Return the [x, y] coordinate for the center point of the cell that contains the specified text.  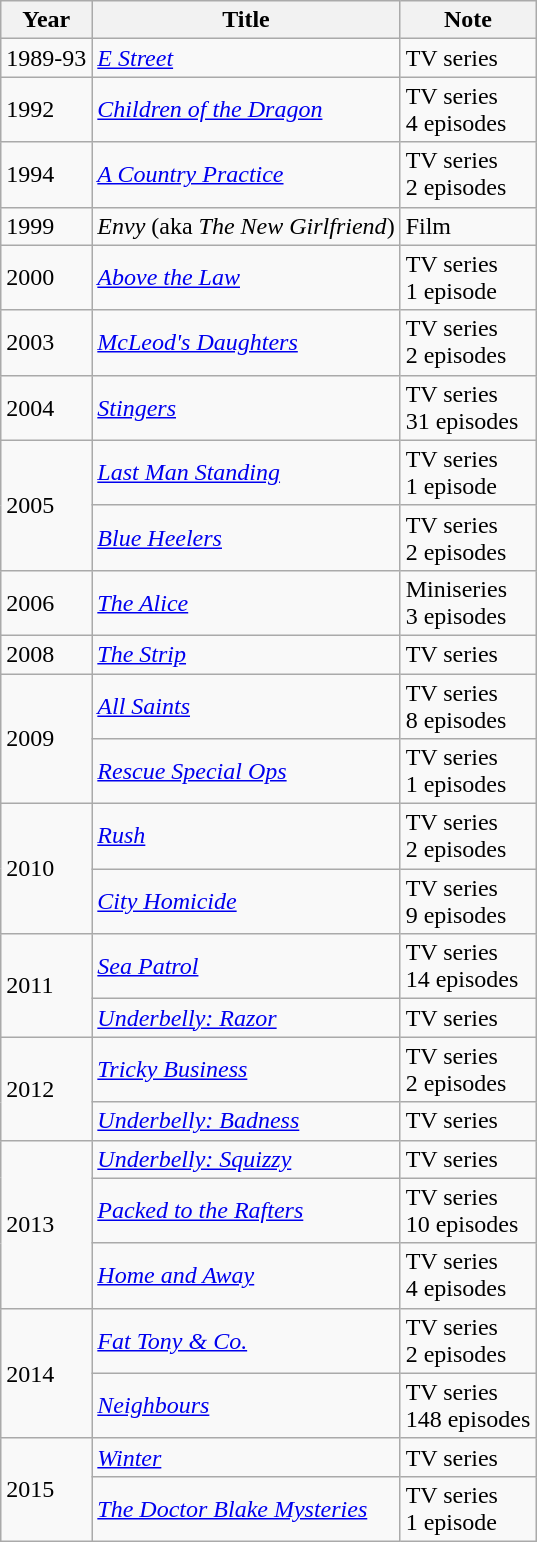
2003 [46, 342]
The Strip [246, 654]
TV series148 episodes [468, 1406]
Envy (aka The New Girlfriend) [246, 226]
TV series1 episodes [468, 772]
Title [246, 20]
2004 [46, 408]
2008 [46, 654]
1989-93 [46, 58]
Underbelly: Razor [246, 1018]
E Street [246, 58]
A Country Practice [246, 174]
2010 [46, 869]
Stingers [246, 408]
2005 [46, 505]
2015 [46, 1490]
2011 [46, 986]
City Homicide [246, 902]
Tricky Business [246, 1070]
TV series31 episodes [468, 408]
Blue Heelers [246, 538]
Film [468, 226]
Sea Patrol [246, 966]
The Doctor Blake Mysteries [246, 1508]
Winter [246, 1457]
1999 [46, 226]
1992 [46, 110]
Home and Away [246, 1276]
Note [468, 20]
2014 [46, 1373]
2012 [46, 1088]
TV series14 episodes [468, 966]
Packed to the Rafters [246, 1210]
Last Man Standing [246, 472]
Underbelly: Badness [246, 1121]
All Saints [246, 706]
1994 [46, 174]
Rescue Special Ops [246, 772]
2000 [46, 278]
The Alice [246, 602]
Miniseries3 episodes [468, 602]
TV series9 episodes [468, 902]
TV series10 episodes [468, 1210]
2009 [46, 739]
Year [46, 20]
TV series8 episodes [468, 706]
Rush [246, 836]
Fat Tony & Co. [246, 1340]
Above the Law [246, 278]
Underbelly: Squizzy [246, 1159]
2006 [46, 602]
Children of the Dragon [246, 110]
Neighbours [246, 1406]
2013 [46, 1224]
McLeod's Daughters [246, 342]
